Extract the (x, y) coordinate from the center of the cell holding the provided text.  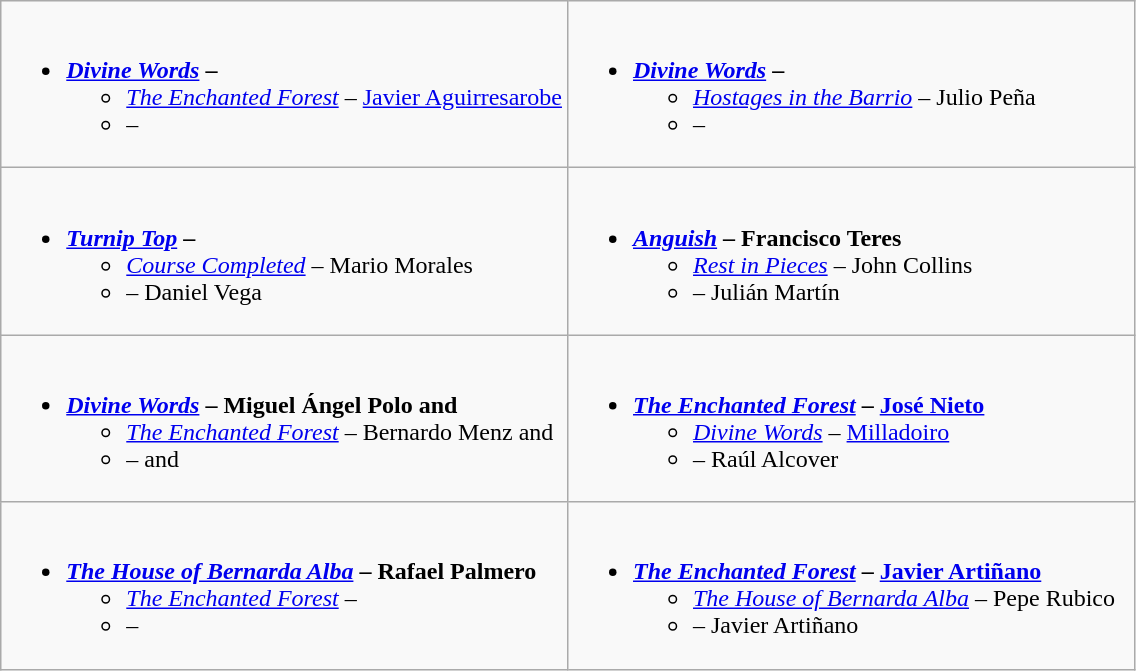
Divine Words – The Enchanted Forest – Javier Aguirresarobe – (284, 84)
The Enchanted Forest – Javier ArtiñanoThe House of Bernarda Alba – Pepe Rubico – Javier Artiñano (850, 586)
The Enchanted Forest – José NietoDivine Words – Milladoiro – Raúl Alcover (850, 418)
Divine Words – Hostages in the Barrio – Julio Peña – (850, 84)
Divine Words – Miguel Ángel Polo and The Enchanted Forest – Bernardo Menz and – and (284, 418)
The House of Bernarda Alba – Rafael PalmeroThe Enchanted Forest – – (284, 586)
Turnip Top – Course Completed – Mario Morales – Daniel Vega (284, 252)
Anguish – Francisco TeresRest in Pieces – John Collins – Julián Martín (850, 252)
